Find where the given text appears and provide that cell's center as [X, Y] coordinate. 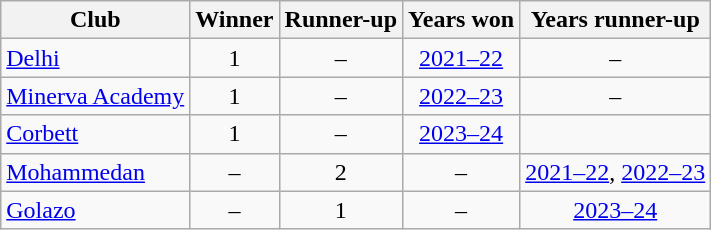
2 [341, 172]
Winner [234, 20]
Delhi [96, 58]
Corbett [96, 134]
Years runner-up [616, 20]
2021–22, 2022–23 [616, 172]
2021–22 [462, 58]
Minerva Academy [96, 96]
2022–23 [462, 96]
Club [96, 20]
Golazo [96, 210]
Mohammedan [96, 172]
Years won [462, 20]
Runner-up [341, 20]
